Identify which cell holds the provided text, then report its (x, y) central coordinate. 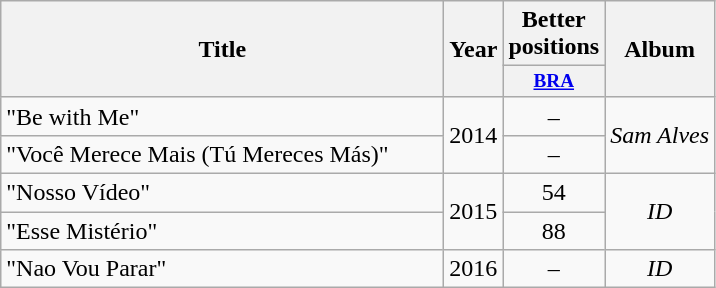
Better positions (554, 34)
Album (660, 50)
"Nosso Vídeo" (222, 193)
"Você Merece Mais (Tú Mereces Más)" (222, 155)
"Nao Vou Parar" (222, 269)
54 (554, 193)
"Be with Me" (222, 116)
"Esse Mistério" (222, 231)
2014 (474, 135)
Year (474, 50)
BRA (554, 82)
Sam Alves (660, 135)
2015 (474, 212)
2016 (474, 269)
88 (554, 231)
Title (222, 50)
